From the cell containing the given text, extract its center point as [x, y] coordinate. 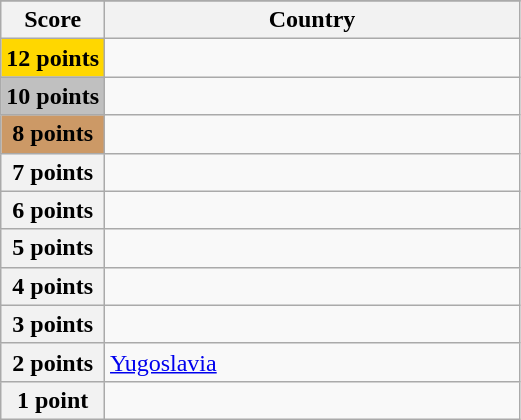
1 point [53, 400]
8 points [53, 134]
7 points [53, 172]
6 points [53, 210]
2 points [53, 362]
5 points [53, 248]
12 points [53, 58]
3 points [53, 324]
10 points [53, 96]
4 points [53, 286]
Yugoslavia [312, 362]
Country [312, 20]
Score [53, 20]
